Determine the [X, Y] coordinate at the center of the cell enclosing the given text.  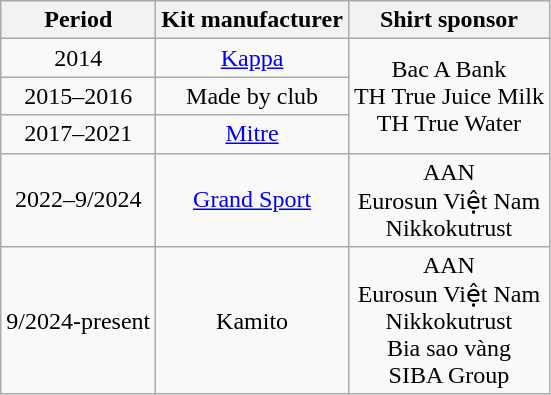
Kamito [252, 321]
2017–2021 [78, 134]
Mitre [252, 134]
Period [78, 20]
2014 [78, 58]
Bac A Bank TH True Juice Milk TH True Water [448, 96]
2015–2016 [78, 96]
Kappa [252, 58]
Made by club [252, 96]
AAN Eurosun Việt Nam Nikkokutrust [448, 200]
AAN Eurosun Việt Nam Nikkokutrust Bia sao vàng SIBA Group [448, 321]
Kit manufacturer [252, 20]
Grand Sport [252, 200]
Shirt sponsor [448, 20]
2022–9/2024 [78, 200]
9/2024-present [78, 321]
